Extract the [X, Y] coordinate from the center of the cell holding the provided text.  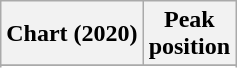
Chart (2020) [72, 34]
Peakposition [189, 34]
